Scan for the cell matching the given text and deliver its [x, y] coordinate at center. 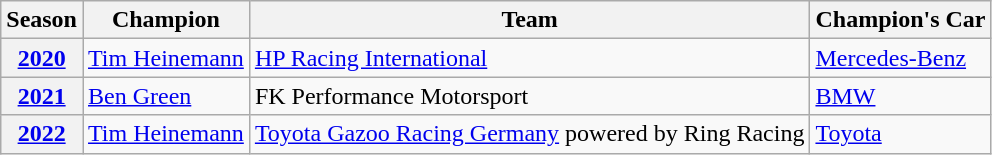
Champion's Car [900, 20]
BMW [900, 96]
Champion [166, 20]
Team [530, 20]
Ben Green [166, 96]
Mercedes-Benz [900, 58]
2022 [42, 134]
Toyota [900, 134]
2021 [42, 96]
2020 [42, 58]
Season [42, 20]
FK Performance Motorsport [530, 96]
Toyota Gazoo Racing Germany powered by Ring Racing [530, 134]
HP Racing International [530, 58]
